Return the (x, y) coordinate for the center point of the cell that contains the specified text.  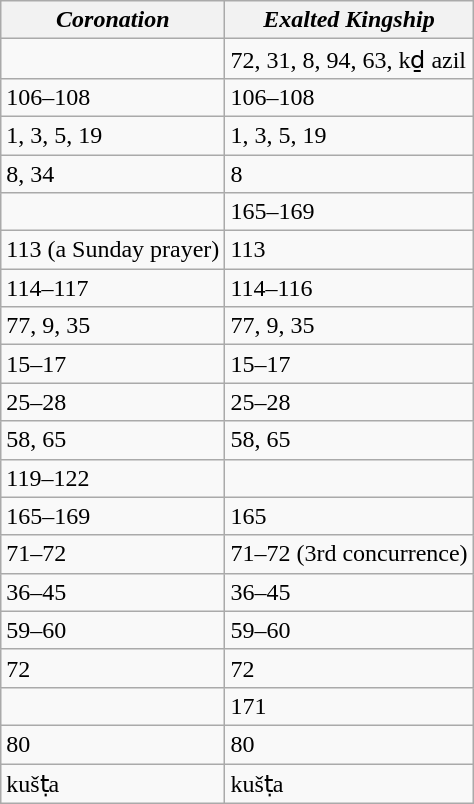
113 (a Sunday prayer) (113, 250)
114–116 (349, 288)
Exalted Kingship (349, 20)
Coronation (113, 20)
71–72 (113, 554)
113 (349, 250)
72, 31, 8, 94, 63, kḏ azil (349, 59)
71–72 (3rd concurrence) (349, 554)
8, 34 (113, 173)
119–122 (113, 478)
171 (349, 706)
165 (349, 516)
8 (349, 173)
114–117 (113, 288)
